Locate the cell with the specified text and output its [X, Y] center coordinate. 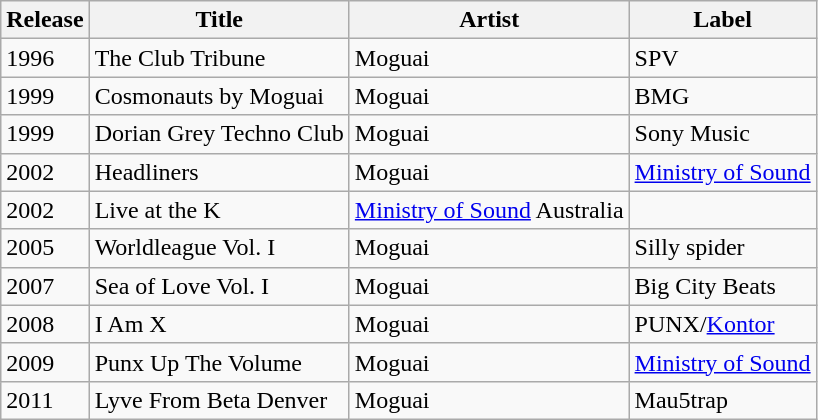
2007 [45, 286]
BMG [722, 96]
2005 [45, 248]
Sony Music [722, 134]
2009 [45, 362]
Punx Up The Volume [219, 362]
Dorian Grey Techno Club [219, 134]
Big City Beats [722, 286]
The Club Tribune [219, 58]
Ministry of Sound Australia [489, 210]
Silly spider [722, 248]
Live at the K [219, 210]
Label [722, 20]
2011 [45, 400]
Release [45, 20]
Headliners [219, 172]
Lyve From Beta Denver [219, 400]
PUNX/Kontor [722, 324]
Worldleague Vol. I [219, 248]
2008 [45, 324]
Title [219, 20]
Cosmonauts by Moguai [219, 96]
I Am X [219, 324]
SPV [722, 58]
Mau5trap [722, 400]
Sea of Love Vol. I [219, 286]
Artist [489, 20]
1996 [45, 58]
